Find where the given text appears and provide that cell's center as [X, Y] coordinate. 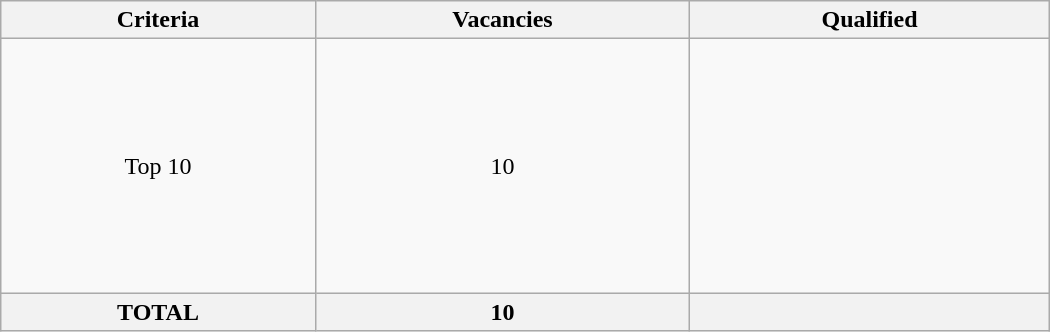
Vacancies [502, 20]
Top 10 [158, 166]
TOTAL [158, 312]
Qualified [870, 20]
Criteria [158, 20]
